Detect which cell encompasses the target text, then output its [x, y] center coordinate. 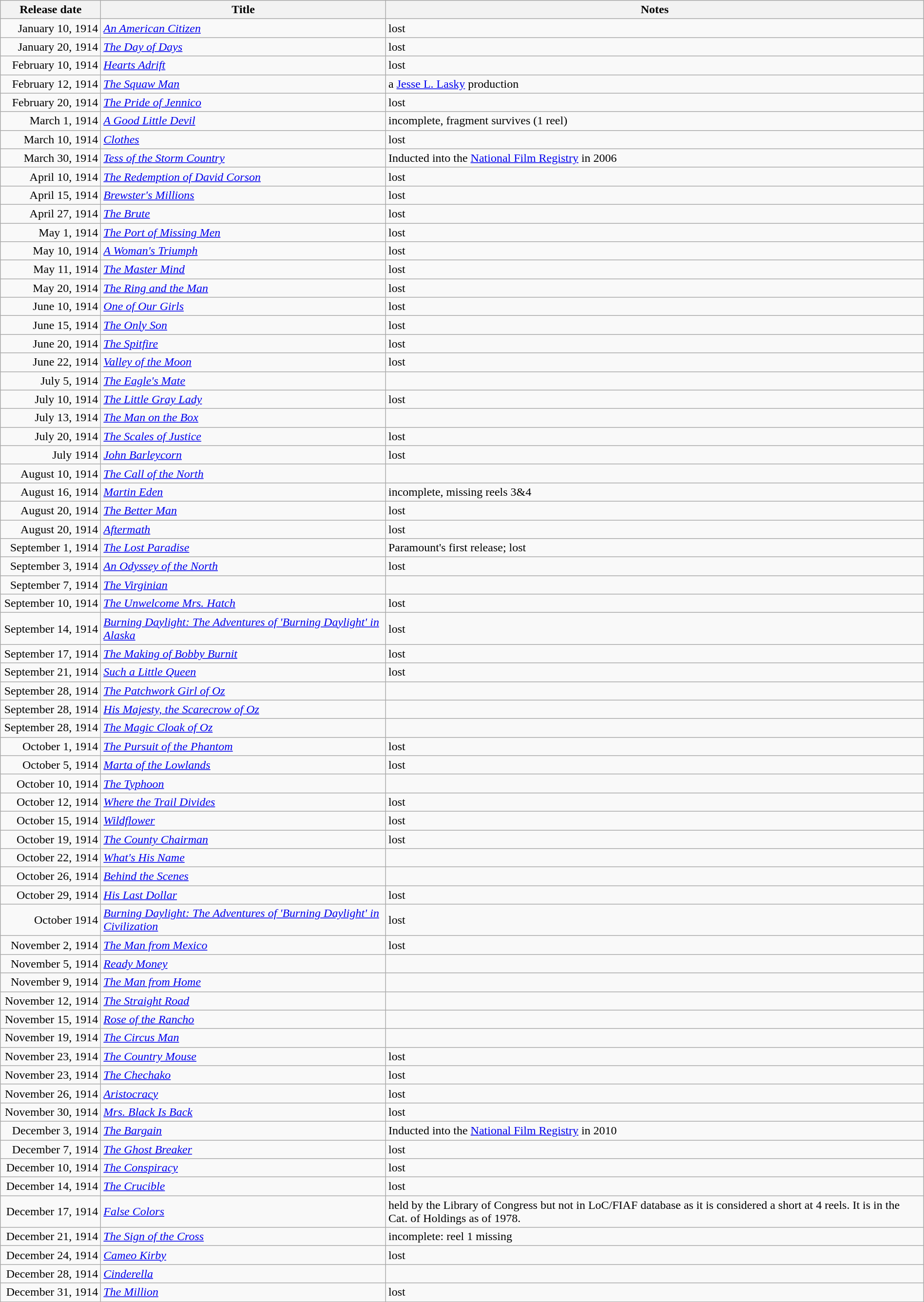
December 7, 1914 [51, 1149]
October 22, 1914 [51, 858]
October 15, 1914 [51, 820]
incomplete: reel 1 missing [654, 1237]
Release date [51, 10]
Aristocracy [244, 1093]
The Master Mind [244, 270]
November 26, 1914 [51, 1093]
October 5, 1914 [51, 765]
August 16, 1914 [51, 492]
The Typhoon [244, 783]
September 17, 1914 [51, 654]
October 10, 1914 [51, 783]
December 3, 1914 [51, 1130]
False Colors [244, 1212]
September 7, 1914 [51, 585]
Rose of the Rancho [244, 1019]
Cinderella [244, 1274]
The Day of Days [244, 47]
The Patchwork Girl of Oz [244, 691]
The Chechako [244, 1075]
Wildflower [244, 820]
November 2, 1914 [51, 945]
March 10, 1914 [51, 139]
Title [244, 10]
June 10, 1914 [51, 307]
July 13, 1914 [51, 418]
July 1914 [51, 455]
March 30, 1914 [51, 158]
July 5, 1914 [51, 381]
September 1, 1914 [51, 548]
Mrs. Black Is Back [244, 1112]
His Majesty, the Scarecrow of Oz [244, 709]
His Last Dollar [244, 895]
The Circus Man [244, 1038]
January 20, 1914 [51, 47]
December 24, 1914 [51, 1255]
June 22, 1914 [51, 362]
March 1, 1914 [51, 121]
Marta of the Lowlands [244, 765]
The Conspiracy [244, 1168]
December 10, 1914 [51, 1168]
December 31, 1914 [51, 1292]
October 1914 [51, 920]
February 20, 1914 [51, 102]
a Jesse L. Lasky production [654, 84]
November 19, 1914 [51, 1038]
November 30, 1914 [51, 1112]
August 10, 1914 [51, 473]
An Odyssey of the North [244, 566]
Where the Trail Divides [244, 802]
The Man from Home [244, 982]
December 17, 1914 [51, 1212]
November 12, 1914 [51, 1001]
September 10, 1914 [51, 603]
The Call of the North [244, 473]
December 14, 1914 [51, 1186]
June 15, 1914 [51, 325]
May 11, 1914 [51, 270]
December 21, 1914 [51, 1237]
April 15, 1914 [51, 195]
June 20, 1914 [51, 344]
September 21, 1914 [51, 672]
The Man on the Box [244, 418]
July 20, 1914 [51, 436]
October 1, 1914 [51, 746]
February 12, 1914 [51, 84]
A Good Little Devil [244, 121]
September 3, 1914 [51, 566]
November 9, 1914 [51, 982]
May 1, 1914 [51, 233]
The Pride of Jennico [244, 102]
The Pursuit of the Phantom [244, 746]
January 10, 1914 [51, 28]
A Woman's Triumph [244, 251]
Such a Little Queen [244, 672]
Inducted into the National Film Registry in 2010 [654, 1130]
November 5, 1914 [51, 964]
Burning Daylight: The Adventures of 'Burning Daylight' in Alaska [244, 629]
The Redemption of David Corson [244, 176]
The Only Son [244, 325]
The Ghost Breaker [244, 1149]
The Little Gray Lady [244, 399]
April 27, 1914 [51, 214]
The Unwelcome Mrs. Hatch [244, 603]
October 19, 1914 [51, 839]
The Squaw Man [244, 84]
John Barleycorn [244, 455]
Cameo Kirby [244, 1255]
The Straight Road [244, 1001]
Behind the Scenes [244, 876]
May 10, 1914 [51, 251]
The Virginian [244, 585]
The Port of Missing Men [244, 233]
October 29, 1914 [51, 895]
Brewster's Millions [244, 195]
The Making of Bobby Burnit [244, 654]
December 28, 1914 [51, 1274]
The Eagle's Mate [244, 381]
Valley of the Moon [244, 362]
incomplete, missing reels 3&4 [654, 492]
The Lost Paradise [244, 548]
Hearts Adrift [244, 65]
The Spitfire [244, 344]
October 12, 1914 [51, 802]
May 20, 1914 [51, 288]
The Sign of the Cross [244, 1237]
April 10, 1914 [51, 176]
The Crucible [244, 1186]
Clothes [244, 139]
The Better Man [244, 510]
An American Citizen [244, 28]
Ready Money [244, 964]
held by the Library of Congress but not in LoC/FIAF database as it is considered a short at 4 reels. It is in the Cat. of Holdings as of 1978. [654, 1212]
The County Chairman [244, 839]
The Bargain [244, 1130]
The Brute [244, 214]
November 15, 1914 [51, 1019]
Notes [654, 10]
July 10, 1914 [51, 399]
What's His Name [244, 858]
incomplete, fragment survives (1 reel) [654, 121]
Paramount's first release; lost [654, 548]
The Million [244, 1292]
The Man from Mexico [244, 945]
One of Our Girls [244, 307]
Burning Daylight: The Adventures of 'Burning Daylight' in Civilization [244, 920]
Inducted into the National Film Registry in 2006 [654, 158]
The Ring and the Man [244, 288]
Martin Eden [244, 492]
Tess of the Storm Country [244, 158]
Aftermath [244, 529]
The Scales of Justice [244, 436]
February 10, 1914 [51, 65]
The Country Mouse [244, 1056]
The Magic Cloak of Oz [244, 728]
October 26, 1914 [51, 876]
September 14, 1914 [51, 629]
